Scan for the cell matching the given text and deliver its (X, Y) coordinate at center. 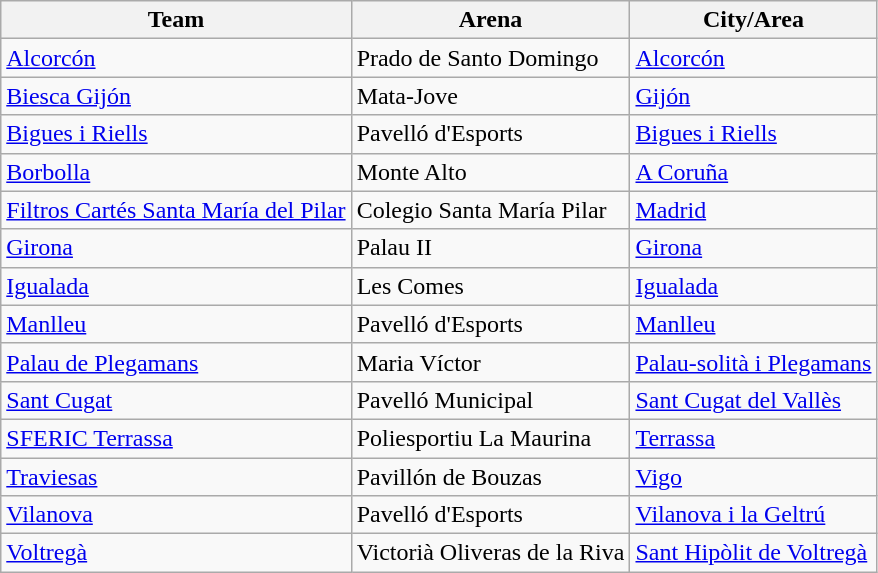
Madrid (754, 210)
City/Area (754, 20)
Palau-solità i Plegamans (754, 362)
Terrassa (754, 438)
Traviesas (176, 477)
Prado de Santo Domingo (490, 58)
SFERIC Terrassa (176, 438)
Sant Cugat del Vallès (754, 400)
Voltregà (176, 553)
Victorià Oliveras de la Riva (490, 553)
Arena (490, 20)
Vilanova i la Geltrú (754, 515)
Vigo (754, 477)
Mata-Jove (490, 96)
Sant Hipòlit de Voltregà (754, 553)
Pavillón de Bouzas (490, 477)
Sant Cugat (176, 400)
Maria Víctor (490, 362)
Biesca Gijón (176, 96)
Gijón (754, 96)
Les Comes (490, 286)
Palau II (490, 248)
Filtros Cartés Santa María del Pilar (176, 210)
Monte Alto (490, 172)
Palau de Plegamans (176, 362)
Borbolla (176, 172)
A Coruña (754, 172)
Team (176, 20)
Vilanova (176, 515)
Poliesportiu La Maurina (490, 438)
Pavelló Municipal (490, 400)
Colegio Santa María Pilar (490, 210)
